Find where the given text appears and provide that cell's center as (x, y) coordinate. 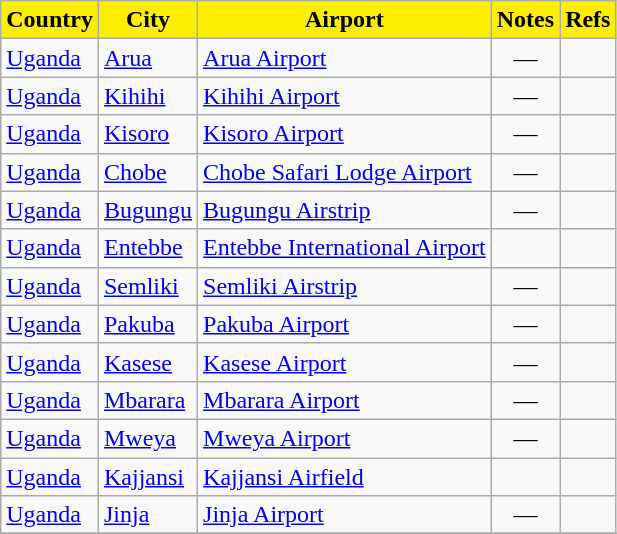
Mbarara Airport (345, 400)
Jinja (148, 515)
Kasese (148, 362)
Kihihi Airport (345, 96)
Mweya (148, 438)
Semliki (148, 286)
Kisoro Airport (345, 134)
Kisoro (148, 134)
City (148, 20)
Entebbe (148, 248)
Semliki Airstrip (345, 286)
Arua Airport (345, 58)
Bugungu Airstrip (345, 210)
Kajjansi Airfield (345, 477)
Country (50, 20)
Kihihi (148, 96)
Airport (345, 20)
Mweya Airport (345, 438)
Kajjansi (148, 477)
Pakuba Airport (345, 324)
Chobe Safari Lodge Airport (345, 172)
Chobe (148, 172)
Kasese Airport (345, 362)
Refs (588, 20)
Entebbe International Airport (345, 248)
Mbarara (148, 400)
Bugungu (148, 210)
Notes (525, 20)
Pakuba (148, 324)
Arua (148, 58)
Jinja Airport (345, 515)
